Identify which cell holds the provided text, then report its (X, Y) central coordinate. 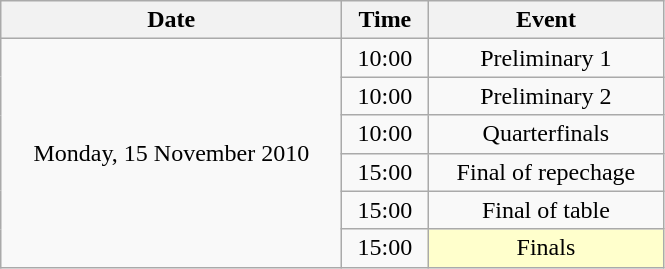
Final of table (546, 210)
Date (172, 20)
Preliminary 1 (546, 58)
Final of repechage (546, 172)
Preliminary 2 (546, 96)
Monday, 15 November 2010 (172, 153)
Event (546, 20)
Time (385, 20)
Finals (546, 248)
Quarterfinals (546, 134)
